Determine the (x, y) coordinate at the center of the cell enclosing the given text.  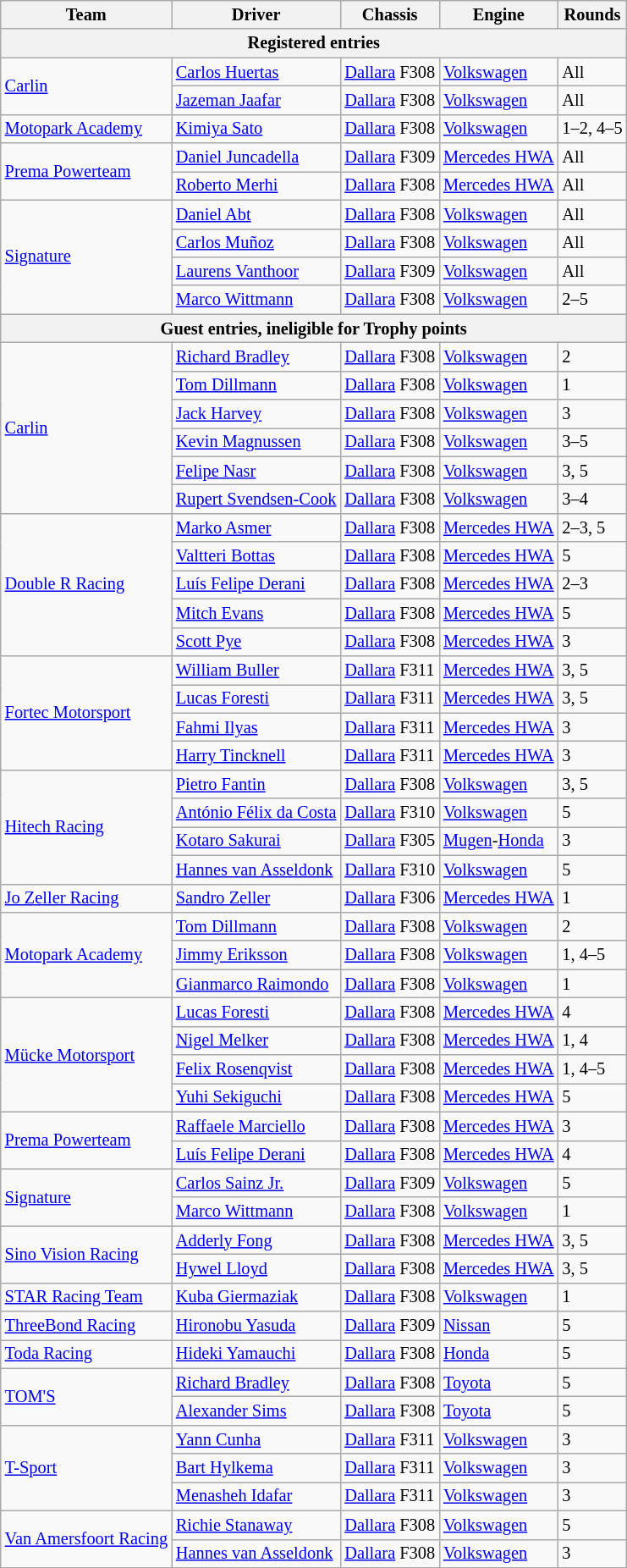
1, 4 (592, 1041)
3–5 (592, 442)
Jazeman Jaafar (256, 100)
Harry Tincknell (256, 755)
STAR Racing Team (86, 1297)
Rounds (592, 14)
Jimmy Eriksson (256, 955)
Dallara F306 (389, 898)
3–4 (592, 499)
2–5 (592, 300)
Carlos Huertas (256, 72)
Laurens Vanthoor (256, 271)
Pietro Fantin (256, 784)
Hironobu Yasuda (256, 1326)
Felix Rosenqvist (256, 1069)
Daniel Abt (256, 214)
Sandro Zeller (256, 898)
Rupert Svendsen-Cook (256, 499)
Nigel Melker (256, 1041)
Driver (256, 14)
Felipe Nasr (256, 471)
Sino Vision Racing (86, 1255)
T-Sport (86, 1468)
Fortec Motorsport (86, 713)
Jack Harvey (256, 414)
Scott Pye (256, 642)
Van Amersfoort Racing (86, 1539)
Adderly Fong (256, 1240)
Kotaro Sakurai (256, 841)
Carlos Sainz Jr. (256, 1183)
Richie Stanaway (256, 1525)
1–2, 4–5 (592, 129)
Fahmi Ilyas (256, 727)
Kimiya Sato (256, 129)
Engine (498, 14)
Hideki Yamauchi (256, 1354)
António Félix da Costa (256, 813)
Mugen-Honda (498, 841)
Registered entries (314, 43)
Chassis (389, 14)
William Buller (256, 670)
Mitch Evans (256, 613)
Marko Asmer (256, 527)
Double R Racing (86, 584)
2–3, 5 (592, 527)
Team (86, 14)
Alexander Sims (256, 1411)
ThreeBond Racing (86, 1326)
Mücke Motorsport (86, 1055)
Valtteri Bottas (256, 556)
Yuhi Sekiguchi (256, 1097)
2–3 (592, 584)
Honda (498, 1354)
Jo Zeller Racing (86, 898)
Nissan (498, 1326)
Yann Cunha (256, 1439)
Raffaele Marciello (256, 1126)
Kevin Magnussen (256, 442)
Daniel Juncadella (256, 157)
Kuba Giermaziak (256, 1297)
TOM'S (86, 1397)
Guest entries, ineligible for Trophy points (314, 329)
Hitech Racing (86, 826)
Menasheh Idafar (256, 1496)
Hywel Lloyd (256, 1268)
Roberto Merhi (256, 185)
Toda Racing (86, 1354)
Carlos Muñoz (256, 243)
Dallara F305 (389, 841)
Gianmarco Raimondo (256, 984)
Bart Hylkema (256, 1468)
